Return (x, y) of the center of cell containing provided text 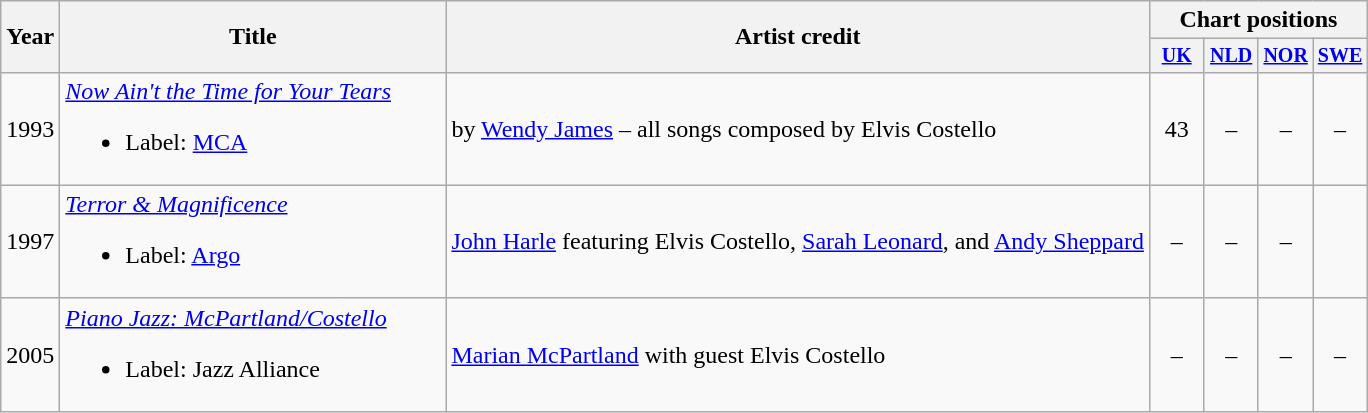
UK (1176, 56)
Terror & MagnificenceLabel: Argo (253, 242)
by Wendy James – all songs composed by Elvis Costello (798, 128)
1997 (30, 242)
Chart positions (1258, 20)
NOR (1285, 56)
Artist credit (798, 37)
SWE (1340, 56)
2005 (30, 354)
Now Ain't the Time for Your TearsLabel: MCA (253, 128)
Year (30, 37)
Title (253, 37)
43 (1176, 128)
Marian McPartland with guest Elvis Costello (798, 354)
Piano Jazz: McPartland/CostelloLabel: Jazz Alliance (253, 354)
John Harle featuring Elvis Costello, Sarah Leonard, and Andy Sheppard (798, 242)
NLD (1231, 56)
1993 (30, 128)
